Pinpoint the cell where the given text exists, returning its [X, Y] midpoint coordinate. 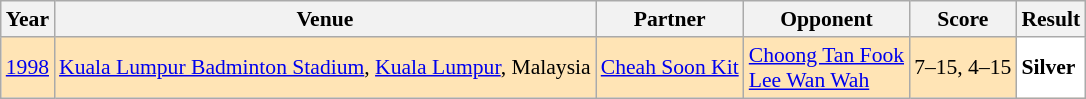
Choong Tan Fook Lee Wan Wah [826, 68]
Opponent [826, 19]
Partner [670, 19]
1998 [28, 68]
Venue [325, 19]
Silver [1050, 68]
Kuala Lumpur Badminton Stadium, Kuala Lumpur, Malaysia [325, 68]
7–15, 4–15 [962, 68]
Cheah Soon Kit [670, 68]
Year [28, 19]
Score [962, 19]
Result [1050, 19]
